Capture the cell that displays the provided text and extract its (x, y) central coordinate. 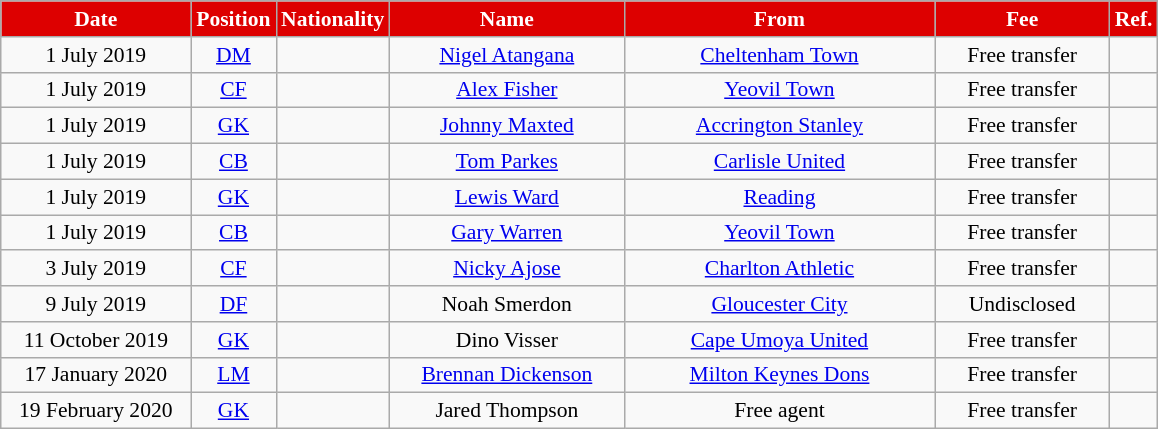
Carlisle United (779, 162)
Name (506, 19)
DF (234, 304)
Undisclosed (1022, 304)
Johnny Maxted (506, 126)
Position (234, 19)
Fee (1022, 19)
Nigel Atangana (506, 55)
Tom Parkes (506, 162)
9 July 2019 (96, 304)
Noah Smerdon (506, 304)
Lewis Ward (506, 197)
Nationality (332, 19)
From (779, 19)
Jared Thompson (506, 411)
11 October 2019 (96, 340)
Gary Warren (506, 233)
Nicky Ajose (506, 269)
Cheltenham Town (779, 55)
LM (234, 375)
Milton Keynes Dons (779, 375)
Charlton Athletic (779, 269)
Accrington Stanley (779, 126)
DM (234, 55)
Date (96, 19)
19 February 2020 (96, 411)
Alex Fisher (506, 90)
Ref. (1134, 19)
Dino Visser (506, 340)
Free agent (779, 411)
Gloucester City (779, 304)
Brennan Dickenson (506, 375)
17 January 2020 (96, 375)
3 July 2019 (96, 269)
Cape Umoya United (779, 340)
Reading (779, 197)
